Capture the cell that displays the provided text and extract its [x, y] central coordinate. 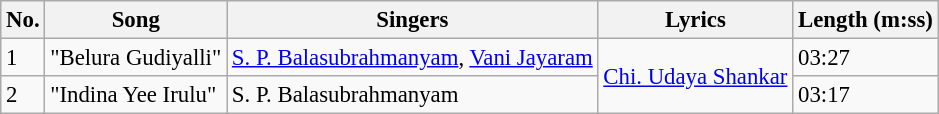
S. P. Balasubrahmanyam [412, 95]
Length (m:ss) [866, 20]
1 [23, 58]
2 [23, 95]
No. [23, 20]
Singers [412, 20]
S. P. Balasubrahmanyam, Vani Jayaram [412, 58]
Chi. Udaya Shankar [696, 76]
Lyrics [696, 20]
"Indina Yee Irulu" [136, 95]
Song [136, 20]
03:27 [866, 58]
03:17 [866, 95]
"Belura Gudiyalli" [136, 58]
